Locate the cell with the specified text and output its [x, y] center coordinate. 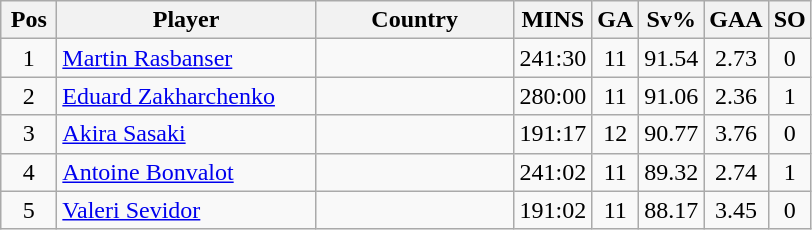
91.54 [672, 58]
3 [29, 134]
Martin Rasbanser [186, 58]
GAA [736, 20]
Player [186, 20]
5 [29, 210]
280:00 [553, 96]
MINS [553, 20]
241:02 [553, 172]
Sv% [672, 20]
4 [29, 172]
Eduard Zakharchenko [186, 96]
Pos [29, 20]
Country [414, 20]
2.74 [736, 172]
3.45 [736, 210]
Valeri Sevidor [186, 210]
2 [29, 96]
88.17 [672, 210]
2.73 [736, 58]
241:30 [553, 58]
91.06 [672, 96]
Akira Sasaki [186, 134]
2.36 [736, 96]
SO [790, 20]
GA [616, 20]
191:02 [553, 210]
Antoine Bonvalot [186, 172]
191:17 [553, 134]
12 [616, 134]
89.32 [672, 172]
90.77 [672, 134]
3.76 [736, 134]
